Determine the (X, Y) coordinate at the center of the cell enclosing the given text.  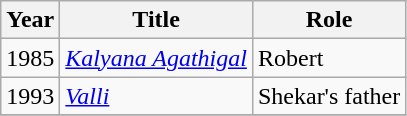
Role (328, 20)
Kalyana Agathigal (156, 58)
Valli (156, 96)
Robert (328, 58)
1993 (30, 96)
Title (156, 20)
Year (30, 20)
1985 (30, 58)
Shekar's father (328, 96)
